Scan for the cell matching the given text and deliver its [x, y] coordinate at center. 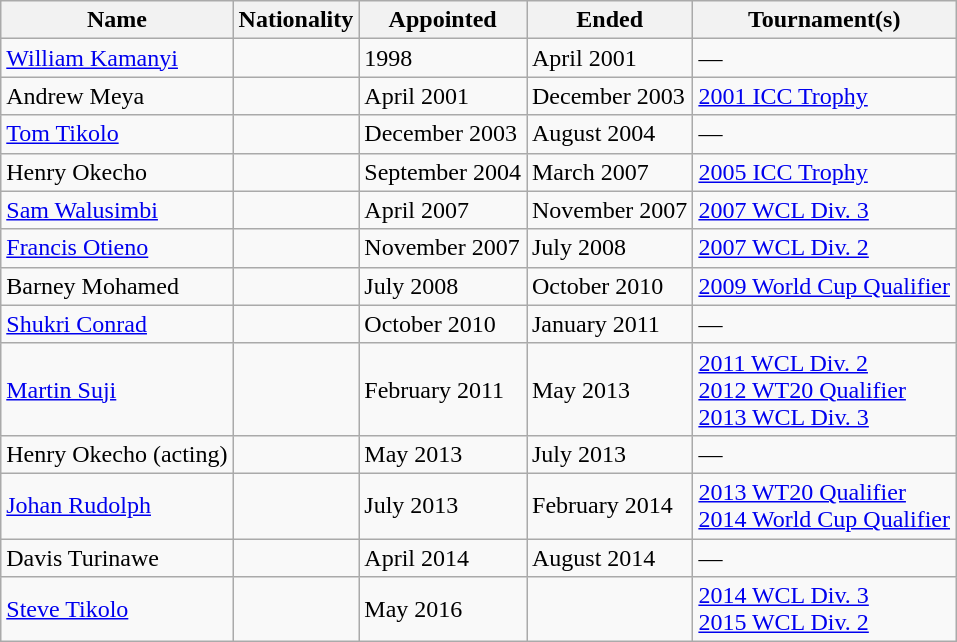
April 2014 [443, 557]
1998 [443, 58]
May 2016 [443, 610]
Nationality [296, 20]
William Kamanyi [117, 58]
2009 World Cup Qualifier [824, 286]
Sam Walusimbi [117, 210]
Johan Rudolph [117, 506]
Tom Tikolo [117, 134]
September 2004 [443, 172]
April 2007 [443, 210]
2001 ICC Trophy [824, 96]
Martin Suji [117, 389]
February 2011 [443, 389]
August 2004 [609, 134]
2007 WCL Div. 2 [824, 248]
2011 WCL Div. 22012 WT20 Qualifier2013 WCL Div. 3 [824, 389]
2005 ICC Trophy [824, 172]
Henry Okecho [117, 172]
Ended [609, 20]
February 2014 [609, 506]
2014 WCL Div. 32015 WCL Div. 2 [824, 610]
August 2014 [609, 557]
2013 WT20 Qualifier2014 World Cup Qualifier [824, 506]
Davis Turinawe [117, 557]
Appointed [443, 20]
January 2011 [609, 324]
Andrew Meya [117, 96]
Shukri Conrad [117, 324]
Name [117, 20]
2007 WCL Div. 3 [824, 210]
Steve Tikolo [117, 610]
Francis Otieno [117, 248]
Barney Mohamed [117, 286]
Tournament(s) [824, 20]
March 2007 [609, 172]
Henry Okecho (acting) [117, 454]
